Return the (x, y) coordinate for the center point of the cell that contains the specified text.  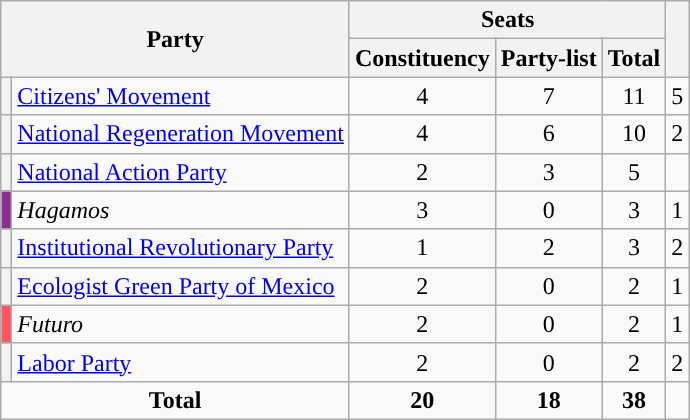
Futuro (181, 324)
Labor Party (181, 362)
Hagamos (181, 210)
National Regeneration Movement (181, 134)
National Action Party (181, 172)
18 (548, 400)
10 (634, 134)
Party-list (548, 58)
Party (176, 39)
Constituency (422, 58)
38 (634, 400)
11 (634, 96)
20 (422, 400)
Ecologist Green Party of Mexico (181, 286)
7 (548, 96)
Citizens' Movement (181, 96)
Seats (507, 20)
6 (548, 134)
Institutional Revolutionary Party (181, 248)
